Find where the given text appears and provide that cell's center as (X, Y) coordinate. 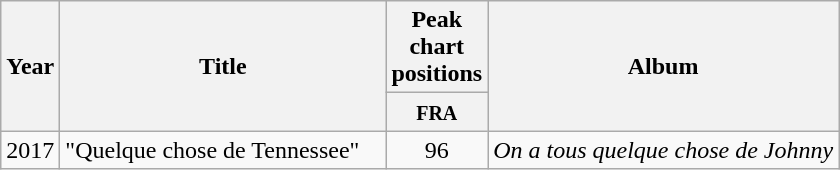
96 (437, 150)
Album (664, 66)
FRA (437, 112)
On a tous quelque chose de Johnny (664, 150)
2017 (30, 150)
Title (223, 66)
"Quelque chose de Tennessee" (223, 150)
Peak chart positions (437, 47)
Year (30, 66)
